For the text-containing cell, return its midpoint in (x, y) coordinate format. 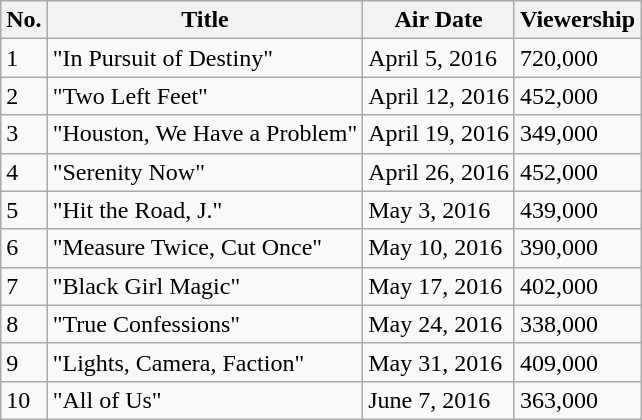
June 7, 2016 (439, 400)
2 (24, 96)
8 (24, 324)
April 12, 2016 (439, 96)
Viewership (577, 20)
363,000 (577, 400)
"Serenity Now" (205, 172)
5 (24, 210)
"True Confessions" (205, 324)
9 (24, 362)
April 26, 2016 (439, 172)
349,000 (577, 134)
3 (24, 134)
"Two Left Feet" (205, 96)
April 19, 2016 (439, 134)
"Houston, We Have a Problem" (205, 134)
"All of Us" (205, 400)
"Hit the Road, J." (205, 210)
7 (24, 286)
May 10, 2016 (439, 248)
439,000 (577, 210)
April 5, 2016 (439, 58)
720,000 (577, 58)
10 (24, 400)
"Black Girl Magic" (205, 286)
390,000 (577, 248)
No. (24, 20)
402,000 (577, 286)
May 17, 2016 (439, 286)
May 3, 2016 (439, 210)
6 (24, 248)
Title (205, 20)
1 (24, 58)
338,000 (577, 324)
4 (24, 172)
May 24, 2016 (439, 324)
"Lights, Camera, Faction" (205, 362)
409,000 (577, 362)
Air Date (439, 20)
"Measure Twice, Cut Once" (205, 248)
May 31, 2016 (439, 362)
"In Pursuit of Destiny" (205, 58)
